Provide the (x, y) coordinate of the cell's center where the given text is located.  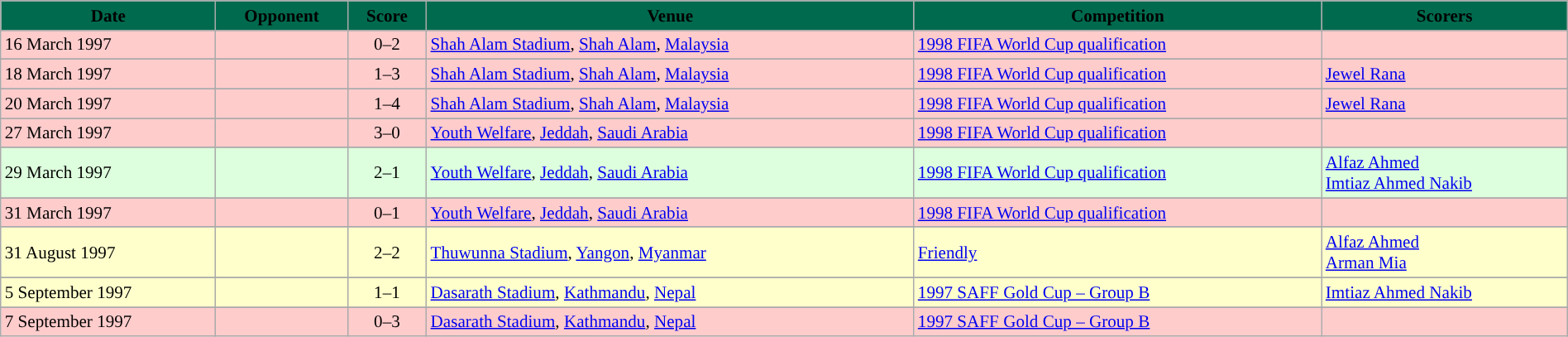
7 September 1997 (108, 321)
Competition (1118, 15)
2–1 (387, 172)
Imtiaz Ahmed Nakib (1444, 291)
31 August 1997 (108, 252)
20 March 1997 (108, 103)
3–0 (387, 132)
31 March 1997 (108, 212)
Thuwunna Stadium, Yangon, Myanmar (670, 252)
0–2 (387, 45)
1–4 (387, 103)
Alfaz Ahmed Imtiaz Ahmed Nakib (1444, 172)
Friendly (1118, 252)
2–2 (387, 252)
16 March 1997 (108, 45)
Score (387, 15)
Alfaz Ahmed Arman Mia (1444, 252)
Date (108, 15)
29 March 1997 (108, 172)
Venue (670, 15)
Opponent (281, 15)
0–3 (387, 321)
1–3 (387, 75)
27 March 1997 (108, 132)
18 March 1997 (108, 75)
0–1 (387, 212)
5 September 1997 (108, 291)
1–1 (387, 291)
Scorers (1444, 15)
